Search for the cell housing the specified text and yield its (x, y) center coordinate. 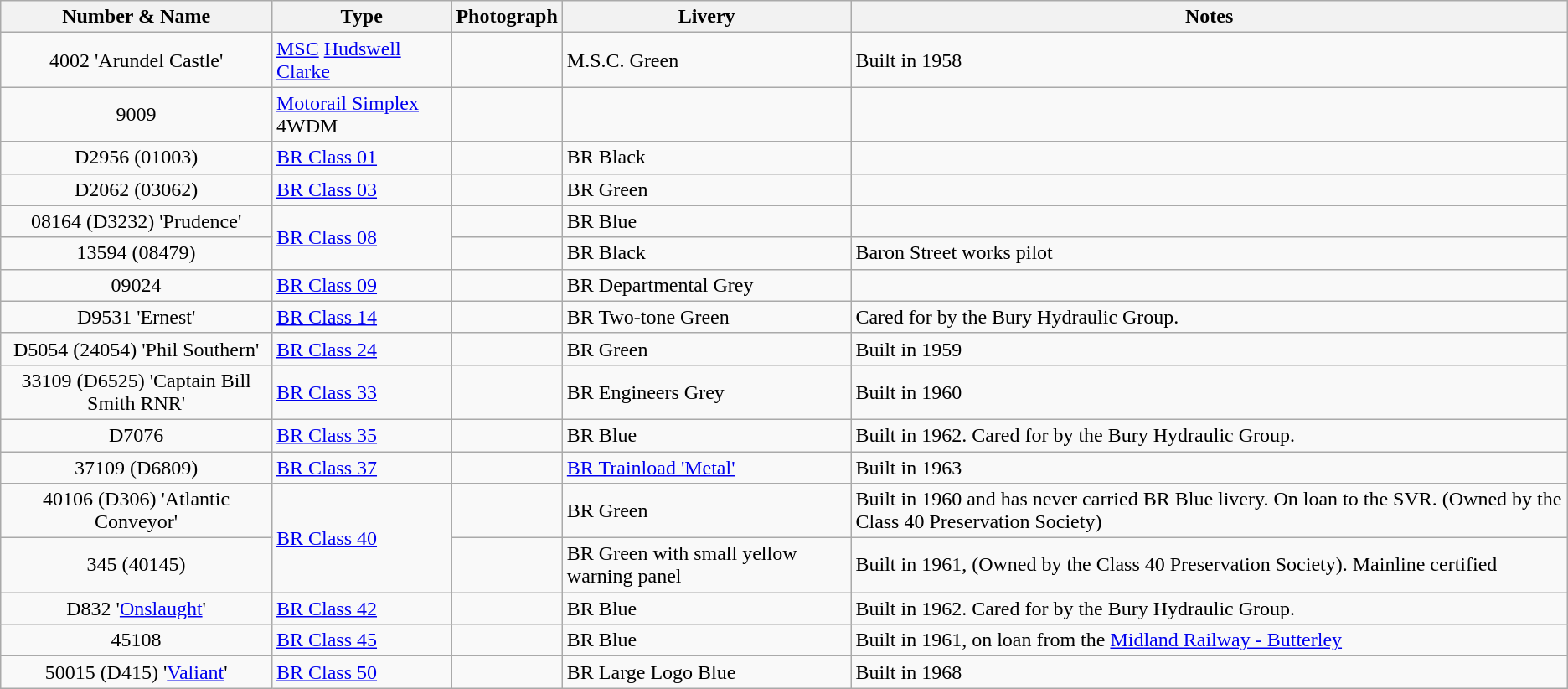
BR Class 03 (361, 189)
BR Class 33 (361, 392)
Livery (707, 17)
13594 (08479) (137, 253)
37109 (D6809) (137, 467)
BR Class 37 (361, 467)
9009 (137, 114)
4002 'Arundel Castle' (137, 60)
Built in 1960 (1210, 392)
Number & Name (137, 17)
D5054 (24054) 'Phil Southern' (137, 349)
D9531 'Ernest' (137, 317)
Photograph (507, 17)
Built in 1959 (1210, 349)
M.S.C. Green (707, 60)
D832 'Onslaught' (137, 609)
33109 (D6525) 'Captain Bill Smith RNR' (137, 392)
45108 (137, 640)
08164 (D3232) 'Prudence' (137, 221)
BR Class 45 (361, 640)
Built in 1961, on loan from the Midland Railway - Butterley (1210, 640)
Motorail Simplex 4WDM (361, 114)
09024 (137, 285)
BR Class 01 (361, 158)
BR Two-tone Green (707, 317)
D2956 (01003) (137, 158)
BR Class 40 (361, 538)
Baron Street works pilot (1210, 253)
MSC Hudswell Clarke (361, 60)
Built in 1961, (Owned by the Class 40 Preservation Society). Mainline certified (1210, 565)
Type (361, 17)
Built in 1958 (1210, 60)
40106 (D306) 'Atlantic Conveyor' (137, 511)
BR Engineers Grey (707, 392)
D7076 (137, 435)
BR Class 14 (361, 317)
50015 (D415) 'Valiant' (137, 672)
BR Trainload 'Metal' (707, 467)
BR Class 42 (361, 609)
Built in 1960 and has never carried BR Blue livery. On loan to the SVR. (Owned by the Class 40 Preservation Society) (1210, 511)
BR Class 50 (361, 672)
BR Class 08 (361, 237)
BR Departmental Grey (707, 285)
BR Class 24 (361, 349)
Built in 1963 (1210, 467)
BR Large Logo Blue (707, 672)
Built in 1968 (1210, 672)
BR Class 09 (361, 285)
BR Class 35 (361, 435)
BR Green with small yellow warning panel (707, 565)
Cared for by the Bury Hydraulic Group. (1210, 317)
D2062 (03062) (137, 189)
345 (40145) (137, 565)
Notes (1210, 17)
